Return (x, y) of the center of cell containing provided text 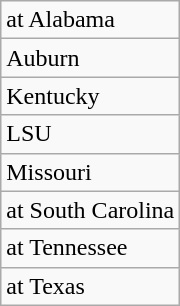
at Texas (90, 286)
Auburn (90, 58)
at Alabama (90, 20)
at South Carolina (90, 210)
at Tennessee (90, 248)
Kentucky (90, 96)
LSU (90, 134)
Missouri (90, 172)
